Provide the [x, y] coordinate of the cell's center where the given text is located.  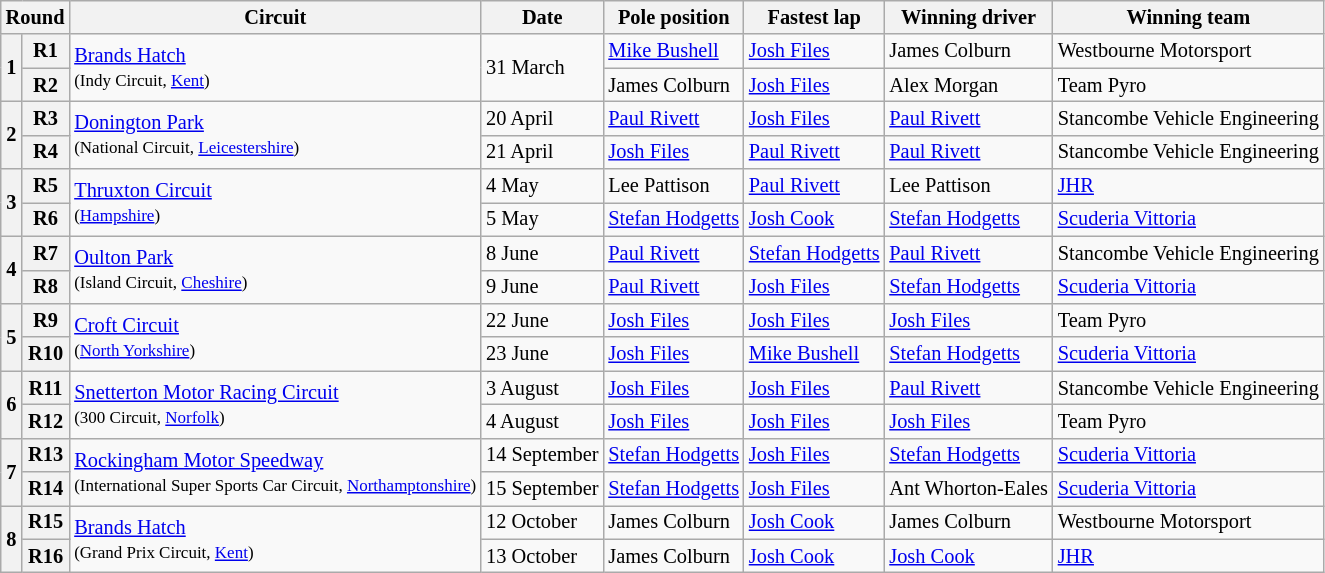
21 April [542, 152]
Alex Morgan [968, 85]
4 August [542, 421]
R16 [46, 556]
Winning driver [968, 17]
Circuit [275, 17]
Brands Hatch(Grand Prix Circuit, Kent) [275, 538]
8 June [542, 253]
R9 [46, 320]
Ant Whorton-Eales [968, 489]
R6 [46, 219]
Donington Park(National Circuit, Leicestershire) [275, 134]
4 May [542, 186]
6 [12, 404]
Pole position [673, 17]
Fastest lap [814, 17]
R3 [46, 118]
5 [12, 336]
Date [542, 17]
12 October [542, 522]
31 March [542, 68]
Croft Circuit(North Yorkshire) [275, 336]
R14 [46, 489]
Thruxton Circuit(Hampshire) [275, 202]
R13 [46, 455]
Rockingham Motor Speedway(International Super Sports Car Circuit, Northamptonshire) [275, 472]
15 September [542, 489]
R4 [46, 152]
3 [12, 202]
R7 [46, 253]
R12 [46, 421]
R10 [46, 354]
R11 [46, 388]
R1 [46, 51]
R5 [46, 186]
23 June [542, 354]
Round [36, 17]
20 April [542, 118]
4 [12, 270]
5 May [542, 219]
1 [12, 68]
7 [12, 472]
R15 [46, 522]
Snetterton Motor Racing Circuit(300 Circuit, Norfolk) [275, 404]
13 October [542, 556]
22 June [542, 320]
Oulton Park(Island Circuit, Cheshire) [275, 270]
2 [12, 134]
R8 [46, 287]
3 August [542, 388]
8 [12, 538]
Winning team [1188, 17]
14 September [542, 455]
R2 [46, 85]
9 June [542, 287]
Brands Hatch(Indy Circuit, Kent) [275, 68]
